From the cell containing the given text, extract its center point as [x, y] coordinate. 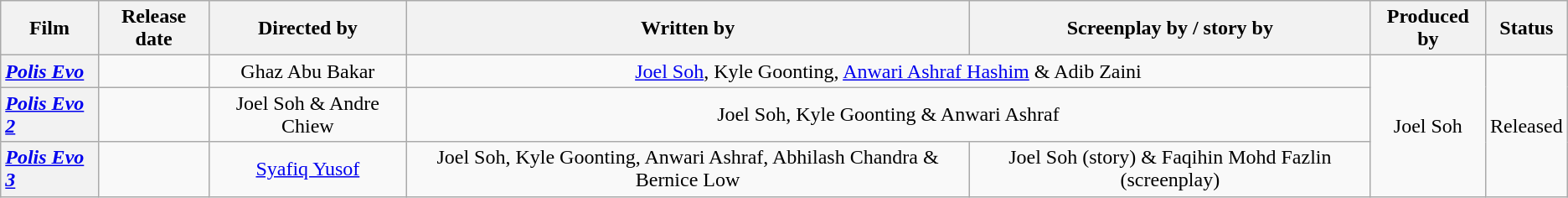
Written by [689, 29]
Release date [154, 29]
Screenplay by / story by [1169, 29]
Status [1526, 29]
Directed by [308, 29]
Polis Evo [49, 71]
Syafiq Yusof [308, 169]
Joel Soh, Kyle Goonting & Anwari Ashraf [889, 114]
Polis Evo 3 [49, 169]
Joel Soh, Kyle Goonting, Anwari Ashraf, Abhilash Chandra & Bernice Low [689, 169]
Released [1526, 126]
Joel Soh [1427, 126]
Ghaz Abu Bakar [308, 71]
Film [49, 29]
Joel Soh, Kyle Goonting, Anwari Ashraf Hashim & Adib Zaini [889, 71]
Produced by [1427, 29]
Joel Soh & Andre Chiew [308, 114]
Joel Soh (story) & Faqihin Mohd Fazlin (screenplay) [1169, 169]
Polis Evo 2 [49, 114]
